Determine the [X, Y] coordinate at the center of the cell enclosing the given text.  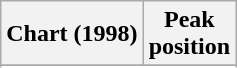
Chart (1998) [72, 34]
Peakposition [189, 34]
